Provide the [x, y] coordinate of the cell's center where the given text is located.  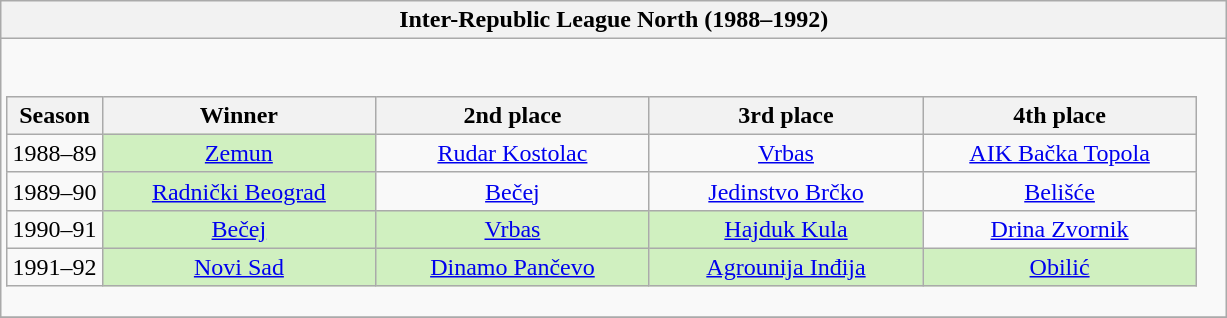
Hajduk Kula [786, 229]
AIK Bačka Topola [1060, 153]
Dinamo Pančevo [513, 267]
Rudar Kostolac [513, 153]
Zemun [239, 153]
2nd place [513, 115]
Agrounija Inđija [786, 267]
Radnički Beograd [239, 191]
4th place [1060, 115]
Novi Sad [239, 267]
Jedinstvo Brčko [786, 191]
1990–91 [54, 229]
Inter-Republic League North (1988–1992) [614, 20]
Winner [239, 115]
1988–89 [54, 153]
Drina Zvornik [1060, 229]
1991–92 [54, 267]
Season [54, 115]
1989–90 [54, 191]
Belišće [1060, 191]
3rd place [786, 115]
Obilić [1060, 267]
